Return the (X, Y) coordinate for the center point of the cell that contains the specified text.  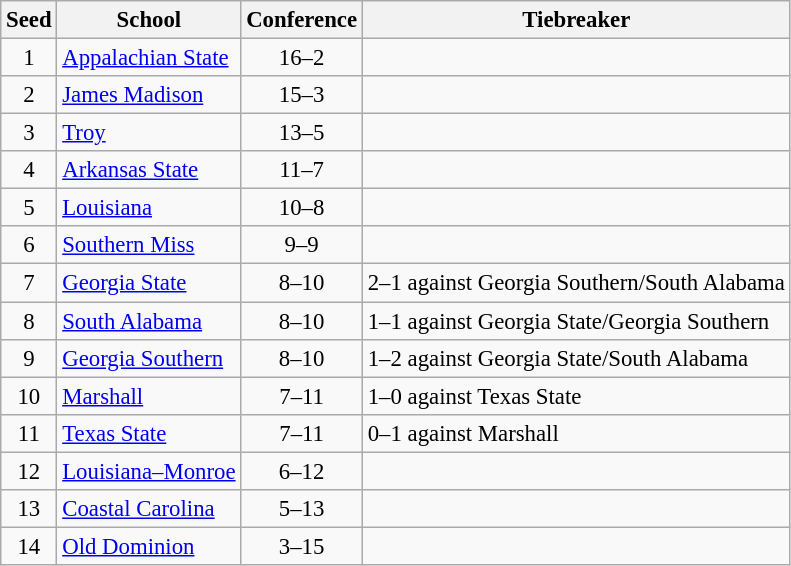
1–1 against Georgia State/Georgia Southern (576, 321)
Seed (29, 20)
1–2 against Georgia State/South Alabama (576, 358)
Appalachian State (149, 58)
4 (29, 170)
0–1 against Marshall (576, 433)
11–7 (302, 170)
Coastal Carolina (149, 509)
2 (29, 95)
School (149, 20)
1–0 against Texas State (576, 396)
14 (29, 546)
8 (29, 321)
16–2 (302, 58)
5 (29, 208)
Conference (302, 20)
13 (29, 509)
3 (29, 133)
Old Dominion (149, 546)
6 (29, 245)
Texas State (149, 433)
12 (29, 471)
South Alabama (149, 321)
15–3 (302, 95)
10 (29, 396)
10–8 (302, 208)
James Madison (149, 95)
11 (29, 433)
Arkansas State (149, 170)
5–13 (302, 509)
Georgia Southern (149, 358)
6–12 (302, 471)
Louisiana–Monroe (149, 471)
3–15 (302, 546)
2–1 against Georgia Southern/South Alabama (576, 283)
Georgia State (149, 283)
13–5 (302, 133)
Troy (149, 133)
9–9 (302, 245)
1 (29, 58)
9 (29, 358)
Louisiana (149, 208)
7 (29, 283)
Southern Miss (149, 245)
Tiebreaker (576, 20)
Marshall (149, 396)
